Detect which cell encompasses the target text, then output its [X, Y] center coordinate. 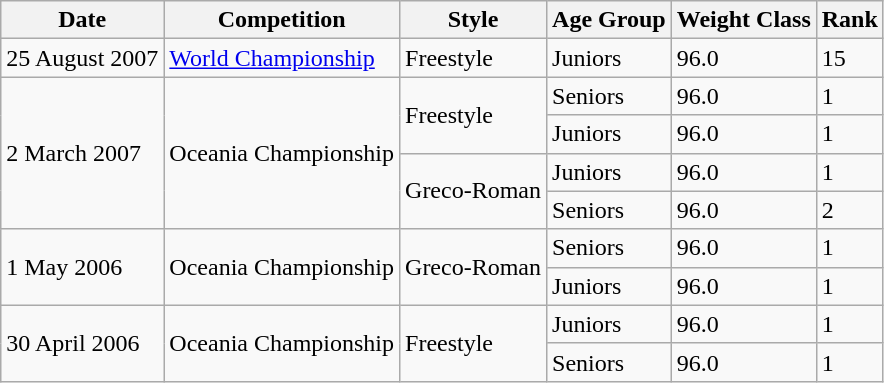
2 March 2007 [82, 153]
World Championship [282, 58]
1 May 2006 [82, 267]
30 April 2006 [82, 343]
Competition [282, 20]
Date [82, 20]
Rank [850, 20]
25 August 2007 [82, 58]
2 [850, 210]
Age Group [610, 20]
Style [474, 20]
15 [850, 58]
Weight Class [744, 20]
